Locate the cell with the specified text and output its (x, y) center coordinate. 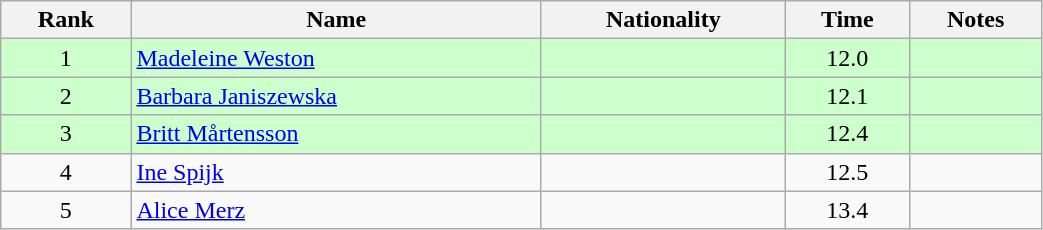
1 (66, 58)
13.4 (847, 210)
Britt Mårtensson (336, 134)
Time (847, 20)
Ine Spijk (336, 172)
3 (66, 134)
Rank (66, 20)
Madeleine Weston (336, 58)
5 (66, 210)
Barbara Janiszewska (336, 96)
12.1 (847, 96)
Nationality (663, 20)
12.4 (847, 134)
4 (66, 172)
Alice Merz (336, 210)
12.0 (847, 58)
Notes (976, 20)
2 (66, 96)
Name (336, 20)
12.5 (847, 172)
